Determine the (x, y) coordinate at the center of the cell enclosing the given text.  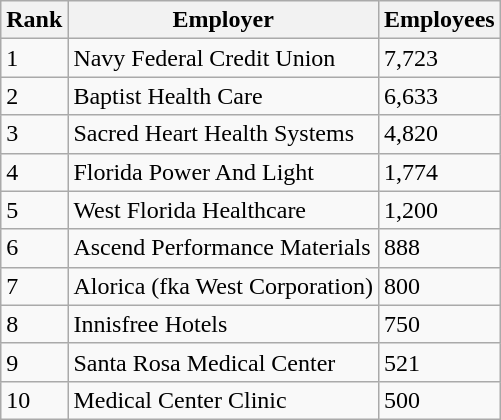
Florida Power And Light (224, 172)
5 (34, 210)
7,723 (439, 58)
Medical Center Clinic (224, 400)
1,774 (439, 172)
6,633 (439, 96)
Employees (439, 20)
6 (34, 248)
2 (34, 96)
3 (34, 134)
1,200 (439, 210)
Navy Federal Credit Union (224, 58)
Alorica (fka West Corporation) (224, 286)
1 (34, 58)
Rank (34, 20)
800 (439, 286)
8 (34, 324)
7 (34, 286)
750 (439, 324)
10 (34, 400)
West Florida Healthcare (224, 210)
Employer (224, 20)
888 (439, 248)
521 (439, 362)
4,820 (439, 134)
Ascend Performance Materials (224, 248)
Santa Rosa Medical Center (224, 362)
Sacred Heart Health Systems (224, 134)
4 (34, 172)
500 (439, 400)
Baptist Health Care (224, 96)
9 (34, 362)
Innisfree Hotels (224, 324)
